Provide the (x, y) coordinate of the cell's center where the given text is located.  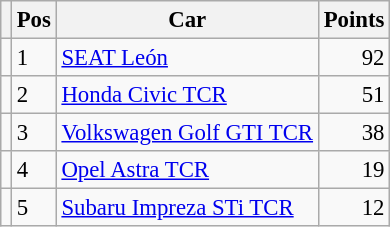
Volkswagen Golf GTI TCR (187, 133)
Subaru Impreza STi TCR (187, 208)
Honda Civic TCR (187, 95)
5 (34, 208)
1 (34, 58)
SEAT León (187, 58)
4 (34, 170)
19 (354, 170)
Pos (34, 20)
92 (354, 58)
3 (34, 133)
Opel Astra TCR (187, 170)
12 (354, 208)
Points (354, 20)
Car (187, 20)
2 (34, 95)
38 (354, 133)
51 (354, 95)
